From the cell containing the given text, extract its center point as [x, y] coordinate. 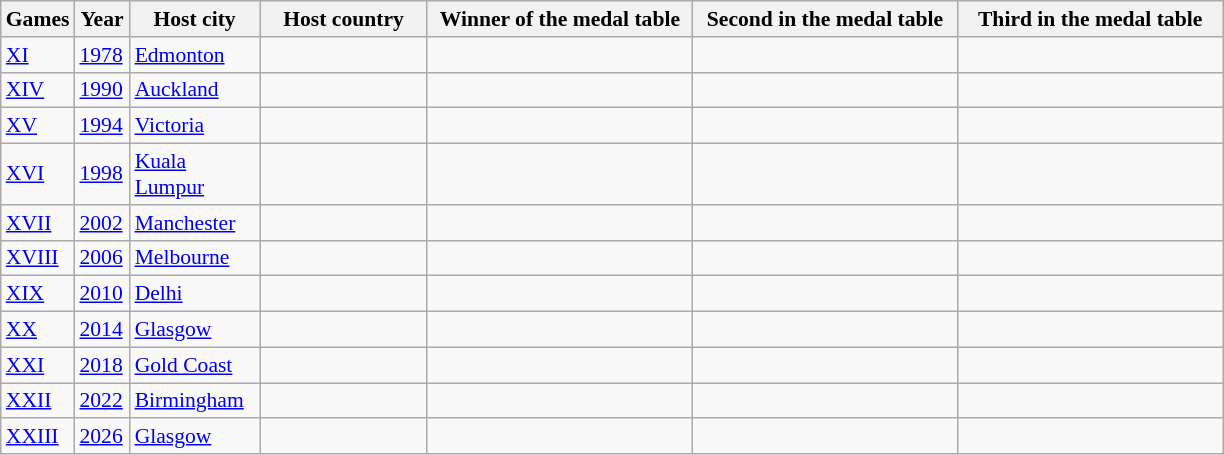
Gold Coast [195, 365]
XVIII [38, 258]
XXI [38, 365]
2010 [102, 294]
2006 [102, 258]
XIV [38, 90]
Host city [195, 19]
XVII [38, 223]
Host country [344, 19]
2018 [102, 365]
2002 [102, 223]
Victoria [195, 126]
XVI [38, 174]
Edmonton [195, 55]
XXIII [38, 437]
Birmingham [195, 401]
Manchester [195, 223]
XX [38, 330]
2026 [102, 437]
Auckland [195, 90]
XXII [38, 401]
2022 [102, 401]
1990 [102, 90]
1998 [102, 174]
Melbourne [195, 258]
1994 [102, 126]
Third in the medal table [1090, 19]
Winner of the medal table [560, 19]
Second in the medal table [824, 19]
XV [38, 126]
1978 [102, 55]
Delhi [195, 294]
XI [38, 55]
XIX [38, 294]
2014 [102, 330]
Games [38, 19]
Year [102, 19]
Kuala Lumpur [195, 174]
